Identify which cell holds the provided text, then report its (X, Y) central coordinate. 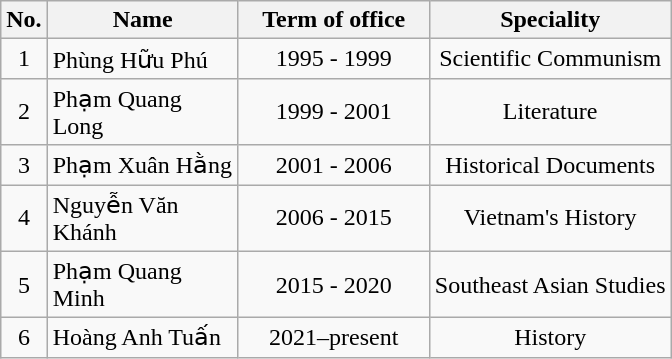
1995 - 1999 (334, 59)
4 (24, 218)
Speciality (550, 20)
Southeast Asian Studies (550, 284)
2001 - 2006 (334, 165)
Literature (550, 112)
Phùng Hữu Phú (142, 59)
Historical Documents (550, 165)
1999 - 2001 (334, 112)
Scientific Communism (550, 59)
6 (24, 338)
Name (142, 20)
2015 - 2020 (334, 284)
3 (24, 165)
5 (24, 284)
Term of office (334, 20)
Phạm Xuân Hằng (142, 165)
Phạm Quang Long (142, 112)
2021–present (334, 338)
2006 - 2015 (334, 218)
Nguyễn Văn Khánh (142, 218)
2 (24, 112)
Vietnam's History (550, 218)
Phạm Quang Minh (142, 284)
History (550, 338)
Hoàng Anh Tuấn (142, 338)
No. (24, 20)
1 (24, 59)
